Return [X, Y] of the center of cell containing provided text 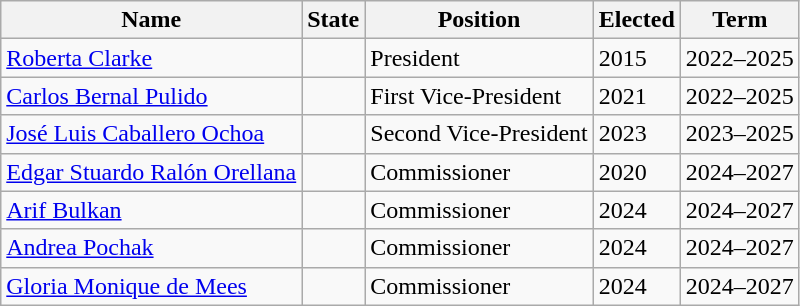
Name [152, 20]
Edgar Stuardo Ralón Orellana [152, 172]
2023 [636, 134]
Carlos Bernal Pulido [152, 96]
Second Vice-President [479, 134]
Position [479, 20]
Elected [636, 20]
2023–2025 [740, 134]
Andrea Pochak [152, 248]
2015 [636, 58]
2020 [636, 172]
José Luis Caballero Ochoa [152, 134]
Arif Bulkan [152, 210]
Term [740, 20]
First Vice-President [479, 96]
State [334, 20]
President [479, 58]
2021 [636, 96]
Roberta Clarke [152, 58]
Gloria Monique de Mees [152, 286]
